Scan for the cell matching the given text and deliver its (X, Y) coordinate at center. 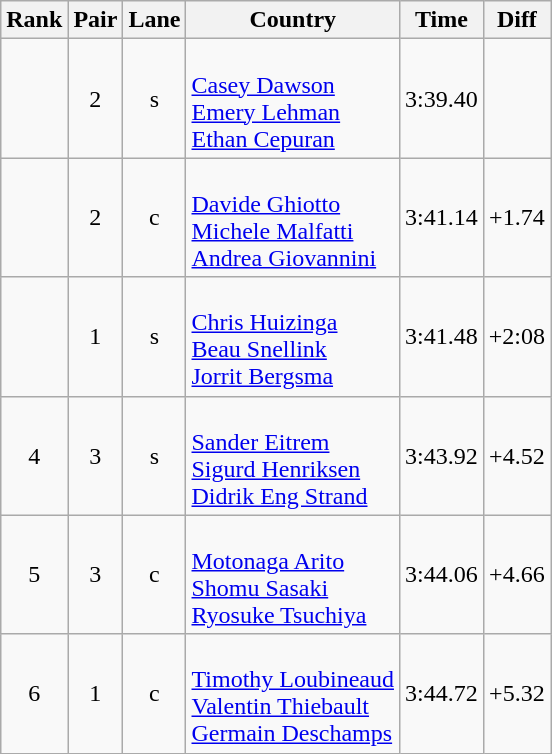
6 (34, 694)
Rank (34, 20)
3:39.40 (441, 98)
+1.74 (516, 218)
Timothy LoubineaudValentin ThiebaultGermain Deschamps (293, 694)
Country (293, 20)
4 (34, 456)
+5.32 (516, 694)
3:41.48 (441, 336)
3:44.72 (441, 694)
Motonaga AritoShomu SasakiRyosuke Tsuchiya (293, 574)
Davide GhiottoMichele MalfattiAndrea Giovannini (293, 218)
+4.52 (516, 456)
Pair (96, 20)
Sander EitremSigurd HenriksenDidrik Eng Strand (293, 456)
Casey DawsonEmery LehmanEthan Cepuran (293, 98)
Time (441, 20)
Chris HuizingaBeau SnellinkJorrit Bergsma (293, 336)
Diff (516, 20)
3:41.14 (441, 218)
Lane (154, 20)
+4.66 (516, 574)
3:43.92 (441, 456)
5 (34, 574)
3:44.06 (441, 574)
+2:08 (516, 336)
